Find where the given text appears and provide that cell's center as [x, y] coordinate. 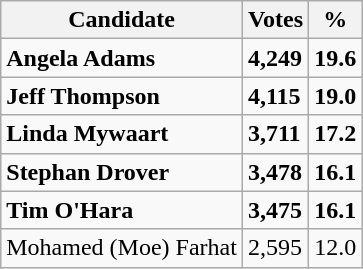
3,478 [275, 172]
3,475 [275, 210]
% [336, 20]
17.2 [336, 134]
Jeff Thompson [122, 96]
Tim O'Hara [122, 210]
3,711 [275, 134]
Linda Mywaart [122, 134]
2,595 [275, 248]
Angela Adams [122, 58]
Stephan Drover [122, 172]
Candidate [122, 20]
12.0 [336, 248]
19.0 [336, 96]
Votes [275, 20]
19.6 [336, 58]
4,249 [275, 58]
Mohamed (Moe) Farhat [122, 248]
4,115 [275, 96]
